Locate the cell with the specified text and output its [X, Y] center coordinate. 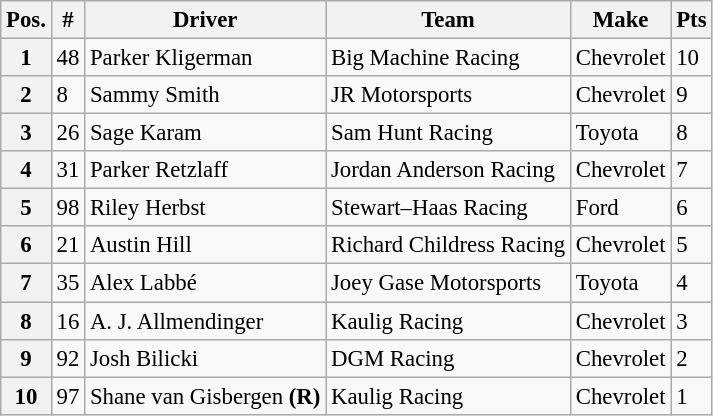
Shane van Gisbergen (R) [206, 396]
92 [68, 358]
Pts [692, 20]
Joey Gase Motorsports [448, 283]
Riley Herbst [206, 208]
48 [68, 58]
Make [620, 20]
26 [68, 133]
Sam Hunt Racing [448, 133]
97 [68, 396]
DGM Racing [448, 358]
31 [68, 170]
Driver [206, 20]
# [68, 20]
JR Motorsports [448, 95]
Big Machine Racing [448, 58]
Austin Hill [206, 245]
35 [68, 283]
Alex Labbé [206, 283]
Sage Karam [206, 133]
Richard Childress Racing [448, 245]
Ford [620, 208]
Sammy Smith [206, 95]
21 [68, 245]
16 [68, 321]
Stewart–Haas Racing [448, 208]
Pos. [26, 20]
Team [448, 20]
Josh Bilicki [206, 358]
98 [68, 208]
Jordan Anderson Racing [448, 170]
A. J. Allmendinger [206, 321]
Parker Kligerman [206, 58]
Parker Retzlaff [206, 170]
